Search for the cell housing the specified text and yield its (X, Y) center coordinate. 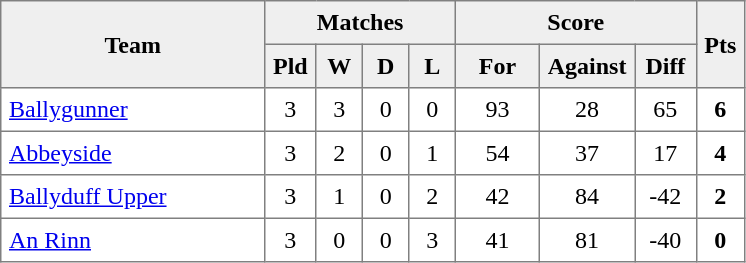
L (432, 66)
93 (497, 110)
41 (497, 240)
37 (586, 153)
4 (720, 153)
-42 (666, 197)
Against (586, 66)
6 (720, 110)
-40 (666, 240)
Pld (290, 66)
84 (586, 197)
28 (586, 110)
Score (576, 23)
Team (133, 44)
81 (586, 240)
Abbeyside (133, 153)
An Rinn (133, 240)
Ballyduff Upper (133, 197)
65 (666, 110)
Matches (360, 23)
54 (497, 153)
Ballygunner (133, 110)
D (385, 66)
W (339, 66)
Diff (666, 66)
For (497, 66)
17 (666, 153)
42 (497, 197)
Pts (720, 44)
